Capture the cell that displays the provided text and extract its [X, Y] central coordinate. 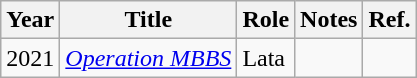
Ref. [390, 20]
Role [266, 20]
Year [30, 20]
Notes [329, 20]
2021 [30, 58]
Lata [266, 58]
Title [148, 20]
Operation MBBS [148, 58]
